From the cell containing the given text, extract its center point as [x, y] coordinate. 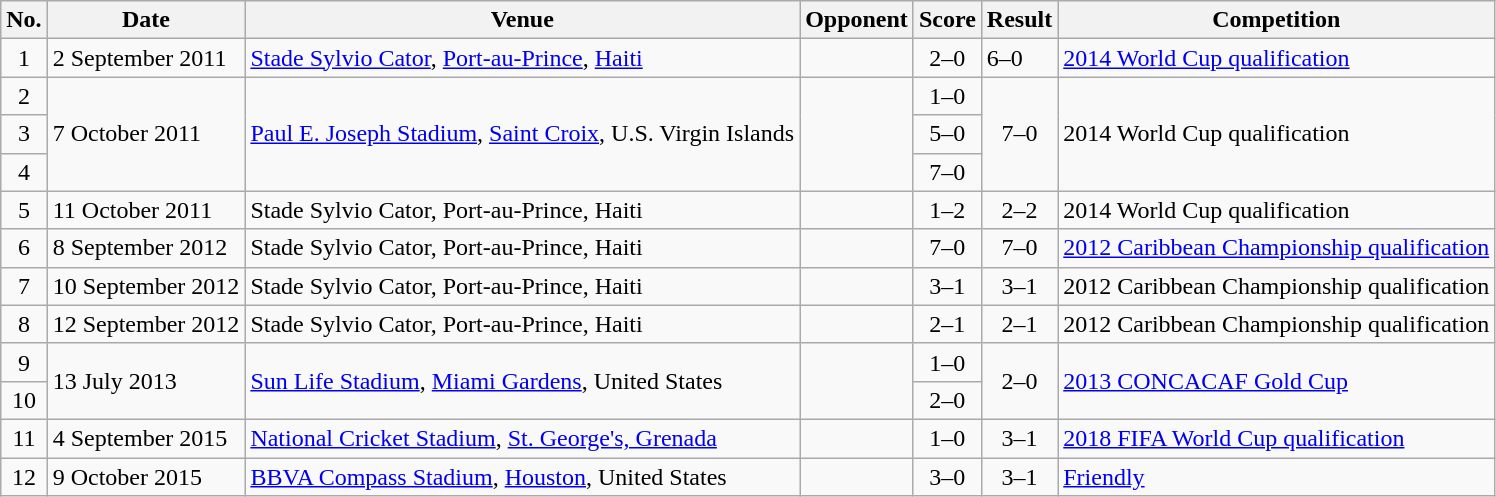
Score [947, 20]
Result [1019, 20]
1 [24, 58]
2 [24, 96]
5 [24, 210]
6 [24, 248]
7 [24, 286]
2018 FIFA World Cup qualification [1276, 438]
2013 CONCACAF Gold Cup [1276, 381]
10 September 2012 [146, 286]
9 [24, 362]
Friendly [1276, 477]
BBVA Compass Stadium, Houston, United States [522, 477]
3–0 [947, 477]
11 October 2011 [146, 210]
8 September 2012 [146, 248]
6–0 [1019, 58]
11 [24, 438]
Paul E. Joseph Stadium, Saint Croix, U.S. Virgin Islands [522, 134]
3 [24, 134]
Opponent [857, 20]
12 September 2012 [146, 324]
8 [24, 324]
Date [146, 20]
National Cricket Stadium, St. George's, Grenada [522, 438]
Sun Life Stadium, Miami Gardens, United States [522, 381]
Venue [522, 20]
10 [24, 400]
2 September 2011 [146, 58]
9 October 2015 [146, 477]
2–2 [1019, 210]
7 October 2011 [146, 134]
12 [24, 477]
Competition [1276, 20]
5–0 [947, 134]
1–2 [947, 210]
4 September 2015 [146, 438]
13 July 2013 [146, 381]
4 [24, 172]
No. [24, 20]
